Provide the [x, y] coordinate of the cell's center where the given text is located.  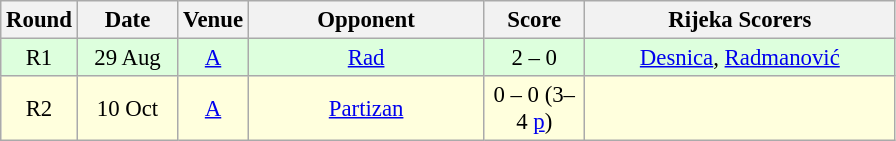
Partizan [366, 108]
Desnica, Radmanović [740, 58]
Rijeka Scorers [740, 20]
Opponent [366, 20]
Score [534, 20]
Date [128, 20]
Round [39, 20]
29 Aug [128, 58]
0 – 0 (3–4 p) [534, 108]
R1 [39, 58]
Venue [214, 20]
Rad [366, 58]
10 Oct [128, 108]
R2 [39, 108]
2 – 0 [534, 58]
